Provide the [X, Y] coordinate of the cell's center where the given text is located.  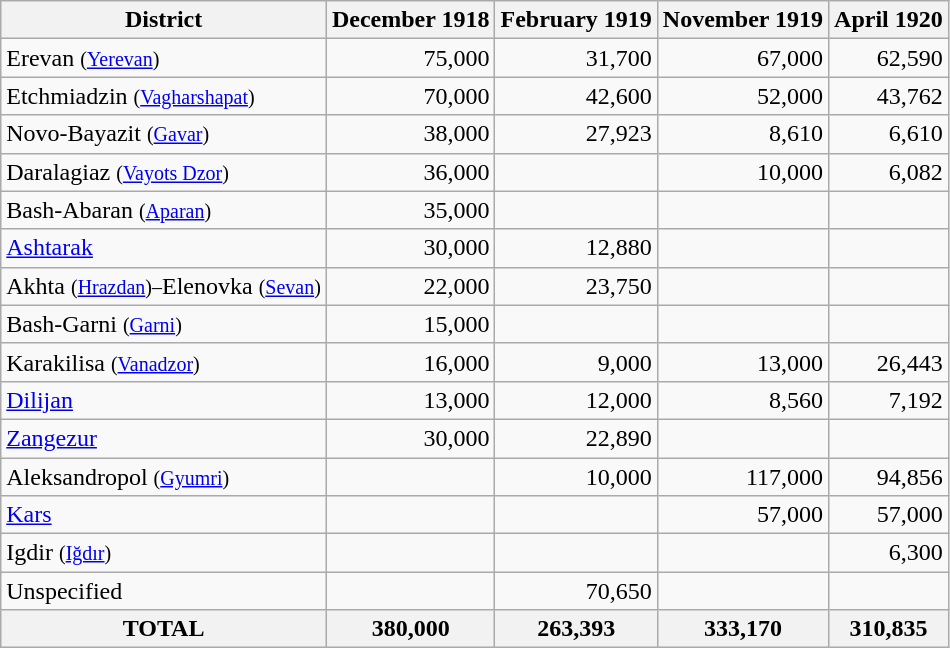
36,000 [410, 172]
April 1920 [889, 20]
Aleksandropol (Gyumri) [164, 477]
Unspecified [164, 591]
Ashtarak [164, 248]
7,192 [889, 400]
15,000 [410, 324]
TOTAL [164, 629]
31,700 [576, 58]
Novo-Bayazit (Gavar) [164, 134]
6,610 [889, 134]
6,300 [889, 553]
12,880 [576, 248]
70,650 [576, 591]
42,600 [576, 96]
117,000 [742, 477]
70,000 [410, 96]
Bash-Abaran (Aparan) [164, 210]
23,750 [576, 286]
Dilijan [164, 400]
62,590 [889, 58]
16,000 [410, 362]
November 1919 [742, 20]
February 1919 [576, 20]
12,000 [576, 400]
310,835 [889, 629]
52,000 [742, 96]
333,170 [742, 629]
94,856 [889, 477]
Akhta (Hrazdan)–Elenovka (Sevan) [164, 286]
43,762 [889, 96]
Igdir (Iğdır) [164, 553]
Daralagiaz (Vayots Dzor) [164, 172]
38,000 [410, 134]
75,000 [410, 58]
9,000 [576, 362]
December 1918 [410, 20]
263,393 [576, 629]
8,610 [742, 134]
6,082 [889, 172]
380,000 [410, 629]
27,923 [576, 134]
26,443 [889, 362]
District [164, 20]
8,560 [742, 400]
67,000 [742, 58]
Karakilisa (Vanadzor) [164, 362]
Erevan (Yerevan) [164, 58]
Kars [164, 515]
Etchmiadzin (Vagharshapat) [164, 96]
Zangezur [164, 438]
35,000 [410, 210]
22,890 [576, 438]
22,000 [410, 286]
Bash-Garni (Garni) [164, 324]
